For the text-containing cell, return its midpoint in [X, Y] coordinate format. 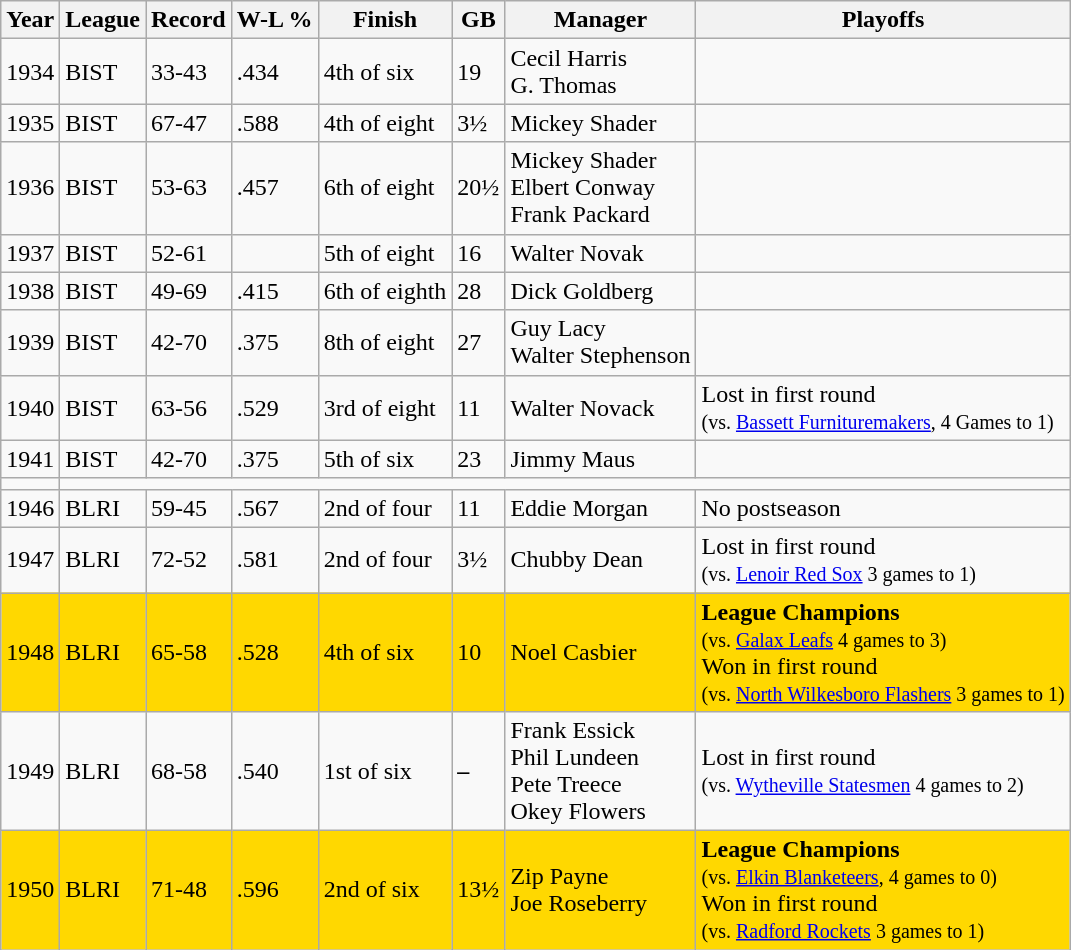
1941 [30, 459]
59-45 [189, 508]
1947 [30, 560]
Frank EssickPhil LundeenPete TreeceOkey Flowers [600, 772]
.540 [274, 772]
Chubby Dean [600, 560]
GB [478, 20]
10 [478, 652]
53-63 [189, 188]
Playoffs [883, 20]
.596 [274, 890]
Walter Novack [600, 408]
1936 [30, 188]
1946 [30, 508]
Lost in first round(vs. Lenoir Red Sox 3 games to 1) [883, 560]
6th of eight [385, 188]
Manager [600, 20]
1940 [30, 408]
League Champions(vs. Elkin Blanketeers, 4 games to 0)Won in first round(vs. Radford Rockets 3 games to 1) [883, 890]
1935 [30, 123]
1st of six [385, 772]
4th of eight [385, 123]
19 [478, 72]
.529 [274, 408]
.528 [274, 652]
16 [478, 253]
5th of eight [385, 253]
28 [478, 291]
Cecil HarrisG. Thomas [600, 72]
Lost in first round(vs. Bassett Furnituremakers, 4 Games to 1) [883, 408]
Eddie Morgan [600, 508]
1937 [30, 253]
67-47 [189, 123]
League [103, 20]
72-52 [189, 560]
No postseason [883, 508]
.415 [274, 291]
5th of six [385, 459]
Finish [385, 20]
1948 [30, 652]
Record [189, 20]
27 [478, 342]
Zip PayneJoe Roseberry [600, 890]
1938 [30, 291]
1950 [30, 890]
Mickey Shader [600, 123]
6th of eighth [385, 291]
League Champions(vs. Galax Leafs 4 games to 3)Won in first round(vs. North Wilkesboro Flashers 3 games to 1) [883, 652]
23 [478, 459]
8th of eight [385, 342]
1934 [30, 72]
1939 [30, 342]
.581 [274, 560]
2nd of six [385, 890]
Guy LacyWalter Stephenson [600, 342]
20½ [478, 188]
.588 [274, 123]
13½ [478, 890]
71-48 [189, 890]
.567 [274, 508]
33-43 [189, 72]
3rd of eight [385, 408]
Mickey ShaderElbert ConwayFrank Packard [600, 188]
– [478, 772]
W-L % [274, 20]
Lost in first round(vs. Wytheville Statesmen 4 games to 2) [883, 772]
49-69 [189, 291]
Dick Goldberg [600, 291]
Walter Novak [600, 253]
68-58 [189, 772]
.457 [274, 188]
1949 [30, 772]
Jimmy Maus [600, 459]
.434 [274, 72]
63-56 [189, 408]
65-58 [189, 652]
52-61 [189, 253]
Year [30, 20]
Noel Casbier [600, 652]
